Search for the cell housing the specified text and yield its (X, Y) center coordinate. 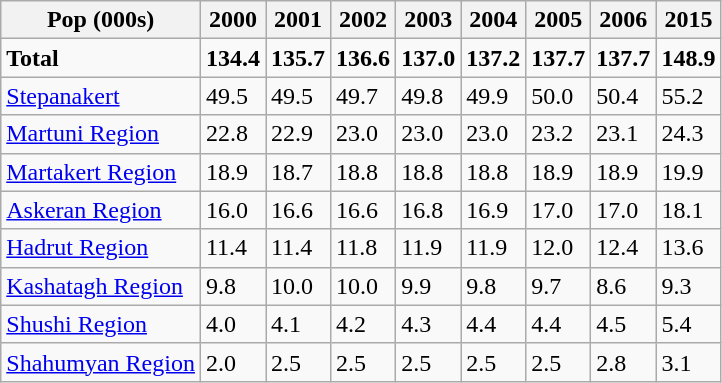
16.8 (428, 210)
4.5 (624, 324)
137.2 (494, 58)
9.3 (688, 286)
4.0 (232, 324)
50.4 (624, 96)
Martakert Region (101, 172)
16.0 (232, 210)
2005 (558, 20)
Askeran Region (101, 210)
18.7 (298, 172)
2015 (688, 20)
22.8 (232, 134)
23.1 (624, 134)
2006 (624, 20)
49.9 (494, 96)
Stepanakert (101, 96)
12.0 (558, 248)
2002 (364, 20)
2001 (298, 20)
3.1 (688, 362)
136.6 (364, 58)
55.2 (688, 96)
13.6 (688, 248)
Hadrut Region (101, 248)
50.0 (558, 96)
5.4 (688, 324)
8.6 (624, 286)
148.9 (688, 58)
4.2 (364, 324)
137.0 (428, 58)
2.0 (232, 362)
16.9 (494, 210)
23.2 (558, 134)
Pop (000s) (101, 20)
2004 (494, 20)
9.9 (428, 286)
Shushi Region (101, 324)
Shahumyan Region (101, 362)
134.4 (232, 58)
2000 (232, 20)
19.9 (688, 172)
12.4 (624, 248)
135.7 (298, 58)
4.1 (298, 324)
24.3 (688, 134)
22.9 (298, 134)
Total (101, 58)
9.7 (558, 286)
Martuni Region (101, 134)
2.8 (624, 362)
11.8 (364, 248)
49.8 (428, 96)
4.3 (428, 324)
49.7 (364, 96)
2003 (428, 20)
Kashatagh Region (101, 286)
18.1 (688, 210)
